Pinpoint the cell where the given text exists, returning its (x, y) midpoint coordinate. 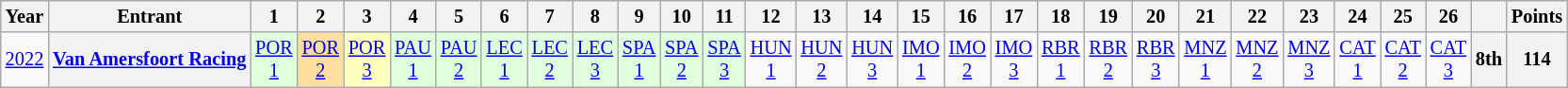
13 (821, 16)
17 (1013, 16)
11 (723, 16)
SPA2 (682, 60)
IMO3 (1013, 60)
MNZ1 (1205, 60)
15 (921, 16)
3 (367, 16)
20 (1156, 16)
Year (24, 16)
8 (595, 16)
LEC2 (550, 60)
HUN2 (821, 60)
21 (1205, 16)
Points (1537, 16)
18 (1060, 16)
RBR3 (1156, 60)
MNZ2 (1256, 60)
24 (1357, 16)
1 (273, 16)
SPA1 (639, 60)
22 (1256, 16)
Van Amersfoort Racing (149, 60)
CAT2 (1403, 60)
SPA3 (723, 60)
6 (504, 16)
POR1 (273, 60)
7 (550, 16)
25 (1403, 16)
POR3 (367, 60)
RBR2 (1108, 60)
PAU2 (460, 60)
14 (872, 16)
LEC1 (504, 60)
HUN1 (771, 60)
IMO2 (966, 60)
PAU1 (412, 60)
19 (1108, 16)
LEC3 (595, 60)
10 (682, 16)
2 (320, 16)
IMO1 (921, 60)
HUN3 (872, 60)
8th (1489, 60)
POR2 (320, 60)
Entrant (149, 16)
4 (412, 16)
RBR1 (1060, 60)
MNZ3 (1309, 60)
5 (460, 16)
CAT1 (1357, 60)
2022 (24, 60)
CAT3 (1448, 60)
26 (1448, 16)
114 (1537, 60)
16 (966, 16)
12 (771, 16)
23 (1309, 16)
9 (639, 16)
